Return the [X, Y] coordinate for the center point of the cell that contains the specified text.  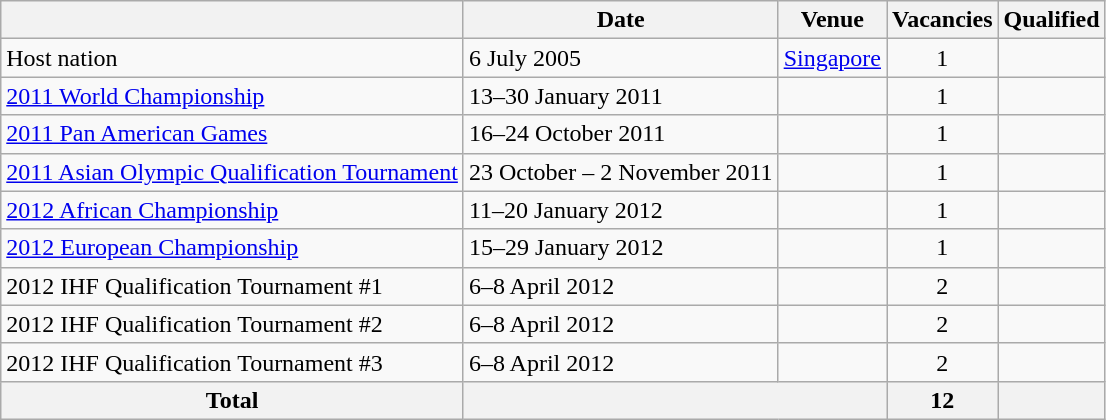
Vacancies [943, 20]
6 July 2005 [620, 58]
Date [620, 20]
2012 IHF Qualification Tournament #1 [232, 286]
Total [232, 400]
16–24 October 2011 [620, 134]
2012 European Championship [232, 248]
2012 IHF Qualification Tournament #3 [232, 362]
2011 Asian Olympic Qualification Tournament [232, 172]
2012 African Championship [232, 210]
Venue [832, 20]
2011 World Championship [232, 96]
12 [943, 400]
23 October – 2 November 2011 [620, 172]
2011 Pan American Games [232, 134]
11–20 January 2012 [620, 210]
15–29 January 2012 [620, 248]
Qualified [1052, 20]
2012 IHF Qualification Tournament #2 [232, 324]
Host nation [232, 58]
13–30 January 2011 [620, 96]
Singapore [832, 58]
